Detect which cell encompasses the target text, then output its [x, y] center coordinate. 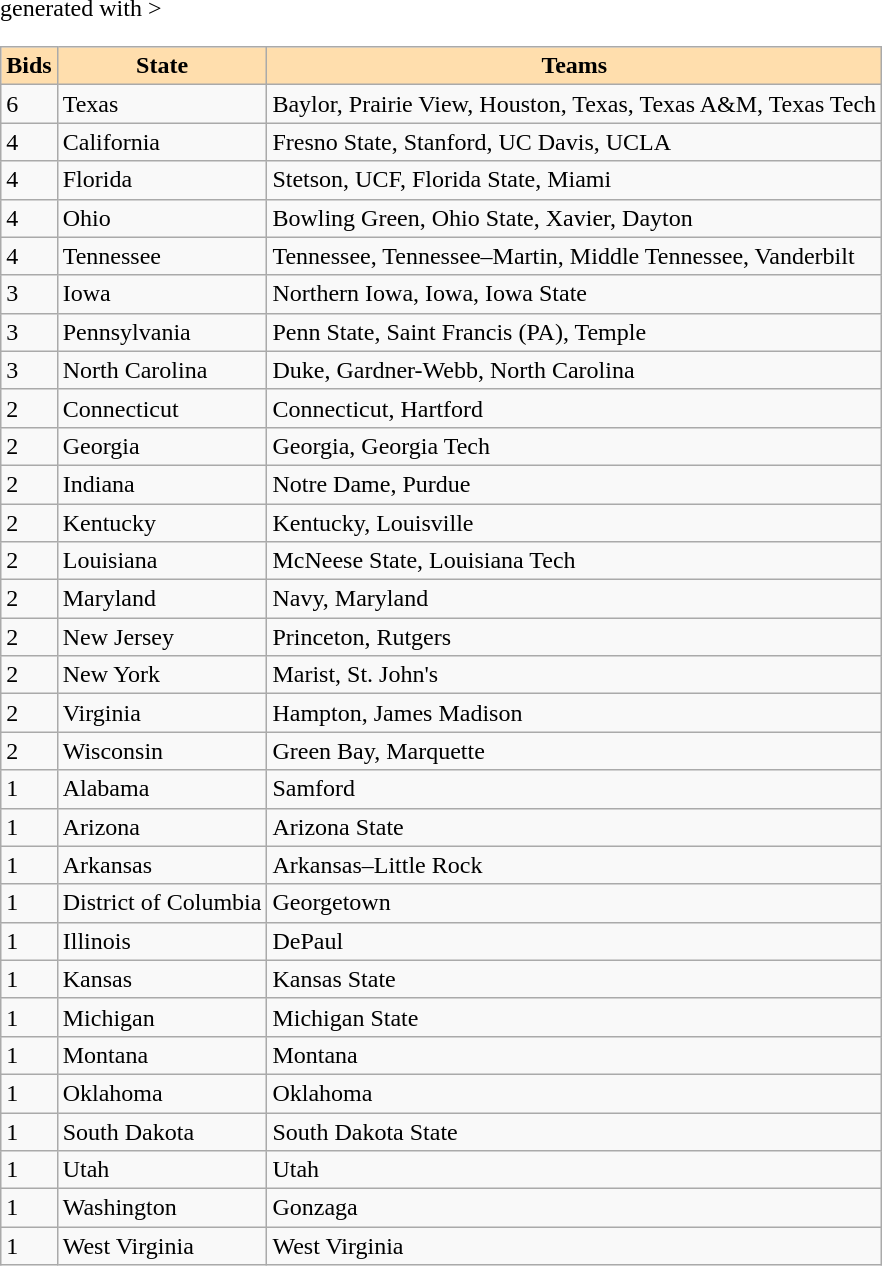
McNeese State, Louisiana Tech [574, 561]
Teams [574, 66]
Georgia [162, 446]
Tennessee [162, 256]
Arkansas [162, 865]
New York [162, 675]
Louisiana [162, 561]
Florida [162, 180]
Arizona [162, 827]
Kentucky [162, 523]
Arizona State [574, 827]
Illinois [162, 941]
Ohio [162, 218]
6 [29, 104]
South Dakota State [574, 1131]
New Jersey [162, 637]
Georgia, Georgia Tech [574, 446]
Michigan State [574, 1017]
Connecticut, Hartford [574, 408]
North Carolina [162, 370]
Iowa [162, 294]
Indiana [162, 484]
California [162, 142]
Kansas [162, 979]
Tennessee, Tennessee–Martin, Middle Tennessee, Vanderbilt [574, 256]
Connecticut [162, 408]
Washington [162, 1208]
Gonzaga [574, 1208]
Alabama [162, 789]
Bowling Green, Ohio State, Xavier, Dayton [574, 218]
Notre Dame, Purdue [574, 484]
Virginia [162, 713]
Michigan [162, 1017]
Stetson, UCF, Florida State, Miami [574, 180]
District of Columbia [162, 903]
Kentucky, Louisville [574, 523]
Hampton, James Madison [574, 713]
Green Bay, Marquette [574, 751]
DePaul [574, 941]
Fresno State, Stanford, UC Davis, UCLA [574, 142]
Princeton, Rutgers [574, 637]
Baylor, Prairie View, Houston, Texas, Texas A&M, Texas Tech [574, 104]
Wisconsin [162, 751]
Kansas State [574, 979]
Bids [29, 66]
South Dakota [162, 1131]
Georgetown [574, 903]
Arkansas–Little Rock [574, 865]
Maryland [162, 599]
Samford [574, 789]
State [162, 66]
Navy, Maryland [574, 599]
Texas [162, 104]
Duke, Gardner-Webb, North Carolina [574, 370]
Pennsylvania [162, 332]
Marist, St. John's [574, 675]
Northern Iowa, Iowa, Iowa State [574, 294]
Penn State, Saint Francis (PA), Temple [574, 332]
